Scan for the cell matching the given text and deliver its [X, Y] coordinate at center. 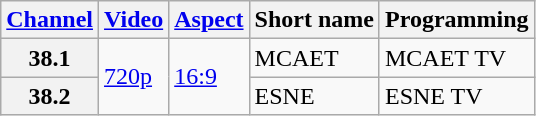
MCAET TV [456, 58]
Aspect [209, 20]
38.1 [50, 58]
Short name [314, 20]
Video [134, 20]
16:9 [209, 77]
ESNE [314, 96]
38.2 [50, 96]
Programming [456, 20]
Channel [50, 20]
MCAET [314, 58]
720p [134, 77]
ESNE TV [456, 96]
